Identify which cell holds the provided text, then report its (X, Y) central coordinate. 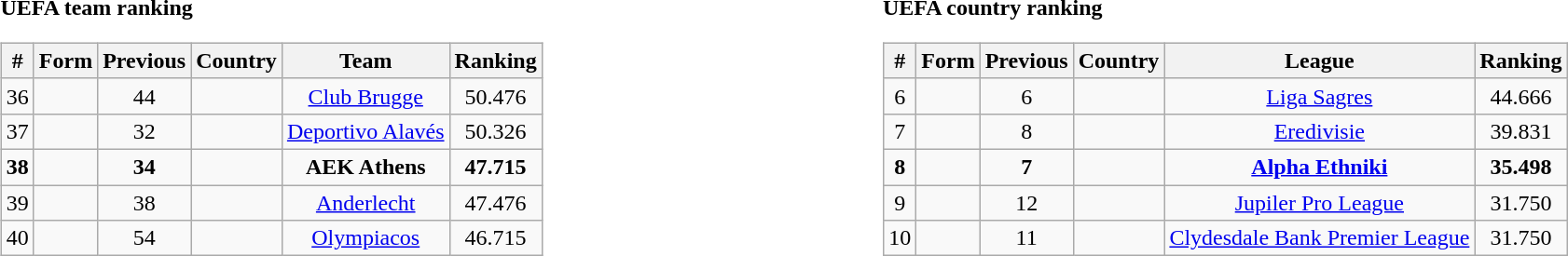
AEK Athens (365, 167)
Olympiacos (365, 238)
46.715 (496, 238)
12 (1026, 202)
Liga Sagres (1320, 96)
44.666 (1521, 96)
40 (17, 238)
36 (17, 96)
Jupiler Pro League (1320, 202)
League (1320, 61)
34 (144, 167)
50.326 (496, 131)
54 (144, 238)
Club Brugge (365, 96)
37 (17, 131)
9 (901, 202)
Anderlecht (365, 202)
44 (144, 96)
Team (365, 61)
Eredivisie (1320, 131)
10 (901, 238)
39.831 (1521, 131)
Alpha Ethniki (1320, 167)
35.498 (1521, 167)
Deportivo Alavés (365, 131)
Clydesdale Bank Premier League (1320, 238)
47.476 (496, 202)
47.715 (496, 167)
50.476 (496, 96)
39 (17, 202)
11 (1026, 238)
32 (144, 131)
